Search for the cell housing the specified text and yield its (X, Y) center coordinate. 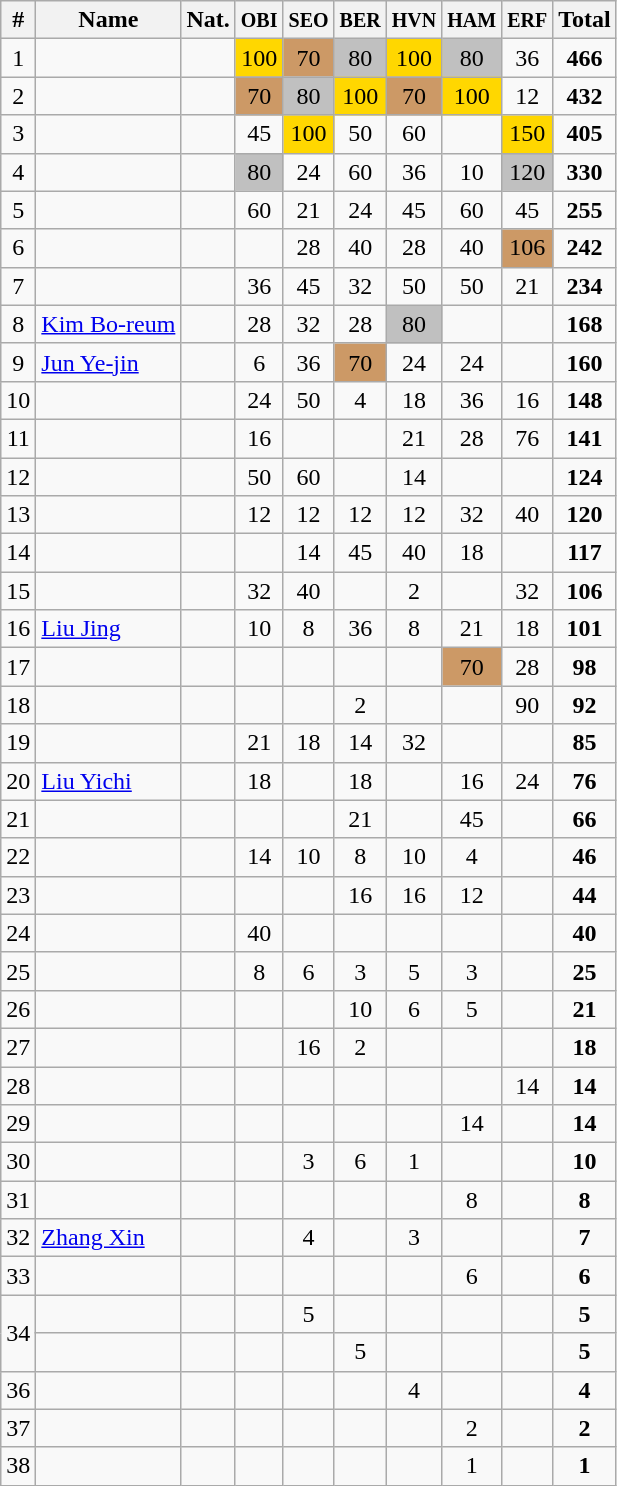
22 (18, 857)
13 (18, 515)
31 (18, 1200)
85 (585, 743)
234 (585, 286)
101 (585, 629)
117 (585, 553)
66 (585, 819)
44 (585, 895)
124 (585, 477)
29 (18, 1124)
Total (585, 20)
HVN (414, 20)
255 (585, 210)
242 (585, 248)
141 (585, 438)
19 (18, 743)
11 (18, 438)
Name (108, 20)
OBI (259, 20)
34 (18, 1333)
Liu Yichi (108, 781)
ERF (528, 20)
26 (18, 1009)
148 (585, 400)
Kim Bo-reum (108, 324)
Nat. (208, 20)
330 (585, 172)
160 (585, 362)
23 (18, 895)
BER (360, 20)
432 (585, 96)
Liu Jing (108, 629)
Zhang Xin (108, 1238)
27 (18, 1047)
466 (585, 58)
9 (18, 362)
38 (18, 1466)
30 (18, 1162)
46 (585, 857)
17 (18, 667)
20 (18, 781)
37 (18, 1428)
168 (585, 324)
# (18, 20)
405 (585, 134)
98 (585, 667)
92 (585, 705)
33 (18, 1276)
90 (528, 705)
Jun Ye-jin (108, 362)
150 (528, 134)
15 (18, 591)
HAM (472, 20)
SEO (308, 20)
